Return (X, Y) of the center of cell containing provided text 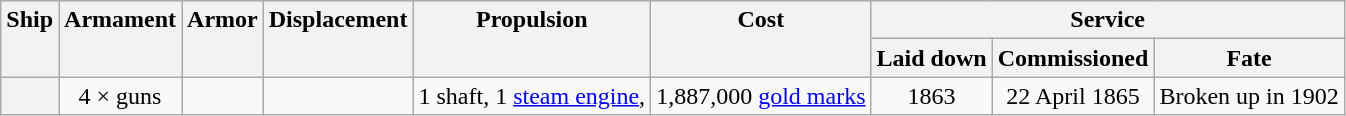
1,887,000 gold marks (761, 96)
1 shaft, 1 steam engine, (532, 96)
Cost (761, 39)
Commissioned (1073, 58)
Armor (223, 39)
Propulsion (532, 39)
22 April 1865 (1073, 96)
Displacement (338, 39)
Broken up in 1902 (1249, 96)
Fate (1249, 58)
Service (1108, 20)
Ship (30, 39)
4 × guns (120, 96)
1863 (932, 96)
Laid down (932, 58)
Armament (120, 39)
